Identify which cell holds the provided text, then report its (x, y) central coordinate. 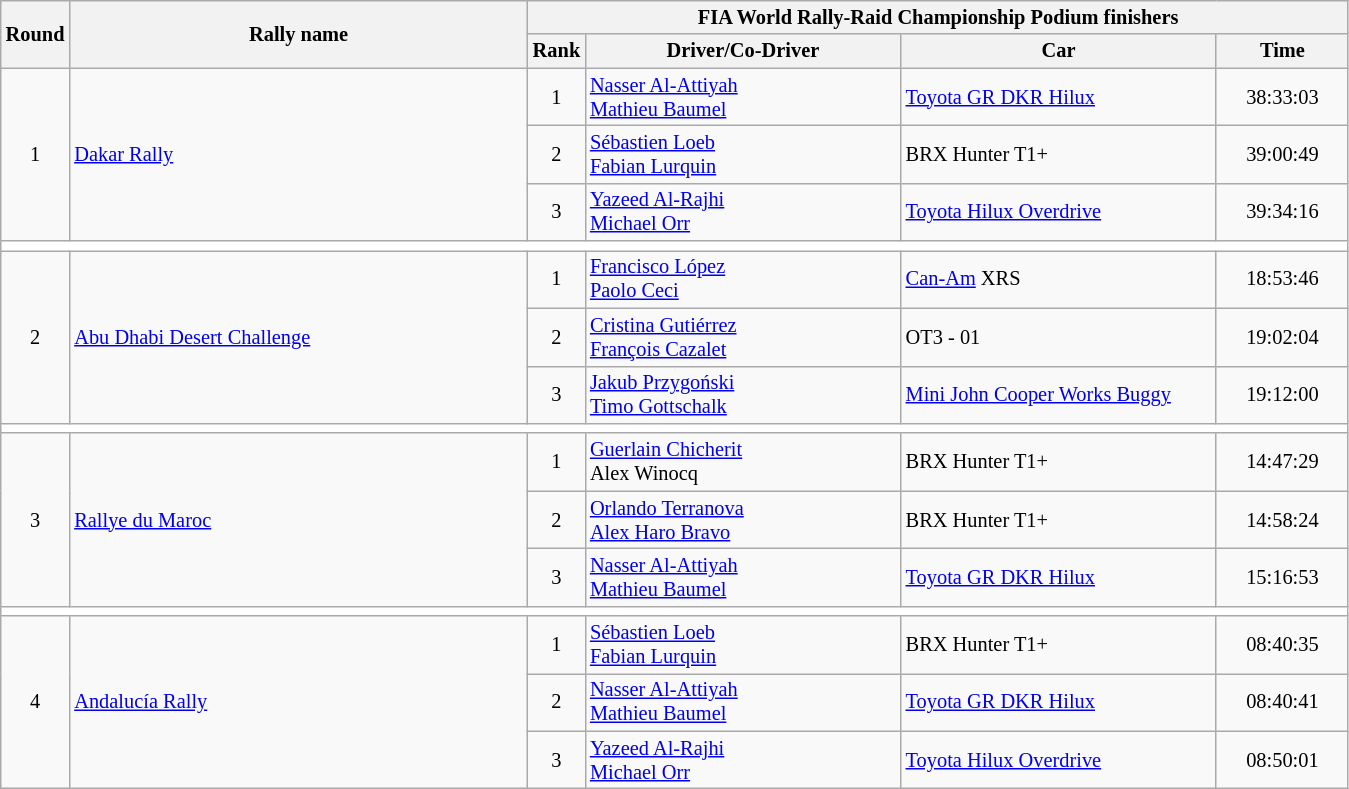
Driver/Co-Driver (743, 51)
Jakub Przygoński Timo Gottschalk (743, 395)
Orlando Terranova Alex Haro Bravo (743, 520)
08:40:41 (1282, 702)
Dakar Rally (298, 154)
Round (36, 34)
39:00:49 (1282, 154)
4 (36, 702)
08:50:01 (1282, 760)
Time (1282, 51)
14:58:24 (1282, 520)
Mini John Cooper Works Buggy (1059, 395)
14:47:29 (1282, 462)
Can-Am XRS (1059, 279)
39:34:16 (1282, 212)
38:33:03 (1282, 97)
Andalucía Rally (298, 702)
Car (1059, 51)
18:53:46 (1282, 279)
Francisco López Paolo Ceci (743, 279)
19:12:00 (1282, 395)
Rallye du Maroc (298, 520)
FIA World Rally-Raid Championship Podium finishers (938, 17)
Abu Dhabi Desert Challenge (298, 336)
19:02:04 (1282, 337)
Guerlain Chicherit Alex Winocq (743, 462)
08:40:35 (1282, 645)
Rally name (298, 34)
OT3 - 01 (1059, 337)
15:16:53 (1282, 577)
Cristina Gutiérrez François Cazalet (743, 337)
Rank (556, 51)
